Return [X, Y] of the center of cell containing provided text 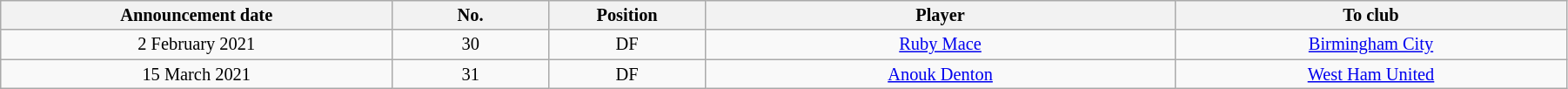
West Ham United [1371, 74]
Position [627, 15]
2 February 2021 [197, 44]
Player [941, 15]
No. [471, 15]
To club [1371, 15]
31 [471, 74]
30 [471, 44]
Anouk Denton [941, 74]
Ruby Mace [941, 44]
Birmingham City [1371, 44]
15 March 2021 [197, 74]
Announcement date [197, 15]
